Extract the [X, Y] coordinate from the center of the cell holding the provided text.  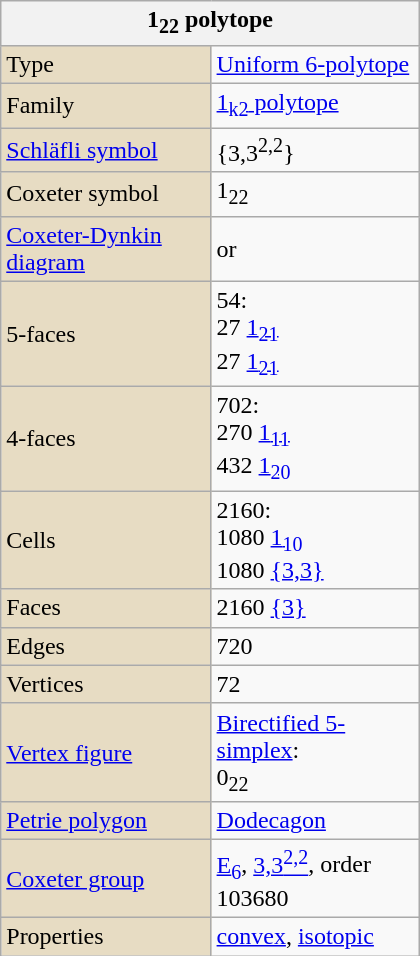
or [315, 248]
72 [315, 684]
Coxeter-Dynkin diagram [106, 248]
1k2 polytope [315, 105]
Birectified 5-simplex:022 [315, 752]
Dodecagon [315, 821]
4-faces [106, 438]
702:270 111 432 120 [315, 438]
Coxeter symbol [106, 194]
720 [315, 646]
Uniform 6-polytope [315, 64]
54:27 121 27 121 [315, 334]
122 polytope [210, 23]
Schläfli symbol [106, 150]
Type [106, 64]
Coxeter group [106, 879]
2160 {3} [315, 608]
Faces [106, 608]
Cells [106, 540]
Vertices [106, 684]
Petrie polygon [106, 821]
Properties [106, 936]
{3,32,2} [315, 150]
Edges [106, 646]
E6, 3,32,2, order 103680 [315, 879]
122 [315, 194]
Vertex figure [106, 752]
convex, isotopic [315, 936]
5-faces [106, 334]
2160:1080 110 1080 {3,3} [315, 540]
Family [106, 105]
